Scan for the cell matching the given text and deliver its (x, y) coordinate at center. 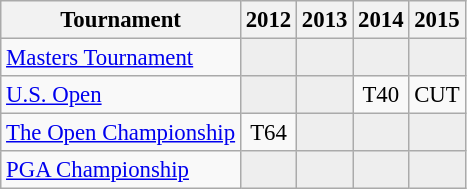
2015 (437, 20)
2013 (325, 20)
CUT (437, 95)
T40 (381, 95)
U.S. Open (121, 95)
PGA Championship (121, 170)
T64 (268, 133)
Masters Tournament (121, 58)
2012 (268, 20)
Tournament (121, 20)
2014 (381, 20)
The Open Championship (121, 133)
